Scan for the cell matching the given text and deliver its [X, Y] coordinate at center. 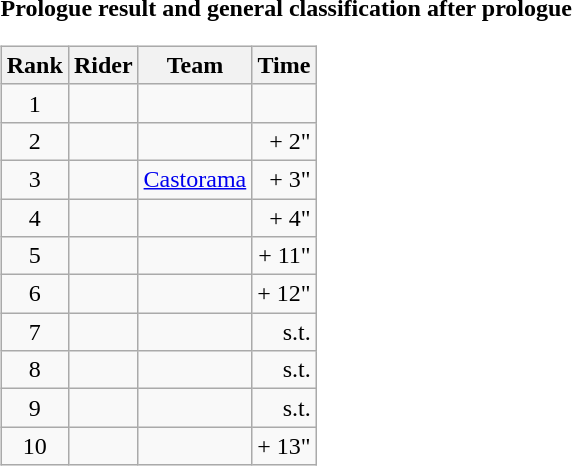
3 [34, 179]
8 [34, 370]
+ 2" [284, 141]
+ 11" [284, 256]
Team [195, 65]
+ 4" [284, 217]
+ 3" [284, 179]
Time [284, 65]
Rank [34, 65]
+ 12" [284, 294]
1 [34, 103]
9 [34, 408]
Castorama [195, 179]
2 [34, 141]
6 [34, 294]
10 [34, 446]
7 [34, 332]
+ 13" [284, 446]
5 [34, 256]
Rider [103, 65]
4 [34, 217]
